For the text-containing cell, return its midpoint in [x, y] coordinate format. 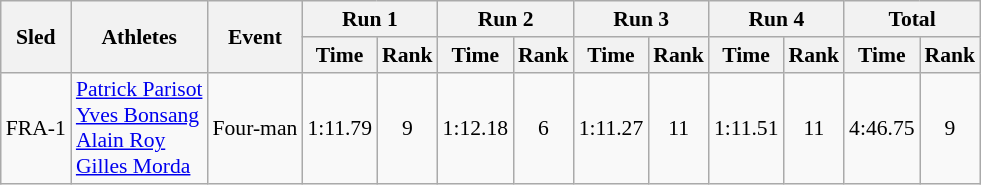
1:12.18 [476, 128]
Run 3 [642, 19]
Sled [36, 36]
4:46.75 [882, 128]
Total [912, 19]
6 [544, 128]
1:11.51 [746, 128]
Run 2 [506, 19]
Run 4 [776, 19]
Patrick ParisotYves BonsangAlain RoyGilles Morda [140, 128]
1:11.27 [612, 128]
Event [254, 36]
Athletes [140, 36]
Run 1 [370, 19]
FRA-1 [36, 128]
Four-man [254, 128]
1:11.79 [340, 128]
